Search for the cell housing the specified text and yield its (x, y) center coordinate. 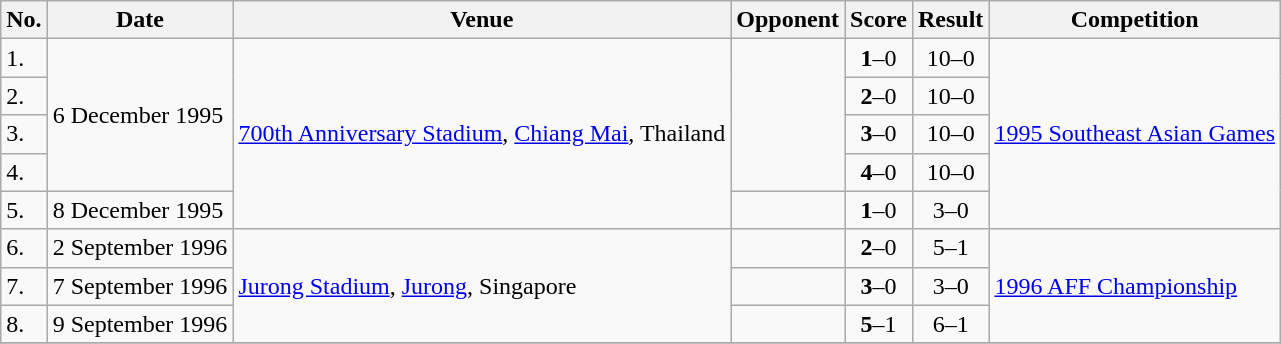
3. (24, 134)
Score (879, 20)
Jurong Stadium, Jurong, Singapore (482, 286)
7. (24, 286)
1. (24, 58)
2 September 1996 (140, 248)
9 September 1996 (140, 324)
6. (24, 248)
6 December 1995 (140, 115)
1995 Southeast Asian Games (1135, 134)
8. (24, 324)
1996 AFF Championship (1135, 286)
2. (24, 96)
5. (24, 210)
No. (24, 20)
Venue (482, 20)
7 September 1996 (140, 286)
Date (140, 20)
4–0 (879, 172)
Result (950, 20)
700th Anniversary Stadium, Chiang Mai, Thailand (482, 134)
6–1 (950, 324)
8 December 1995 (140, 210)
4. (24, 172)
Competition (1135, 20)
Opponent (788, 20)
